Return the (X, Y) coordinate for the center point of the cell that contains the specified text.  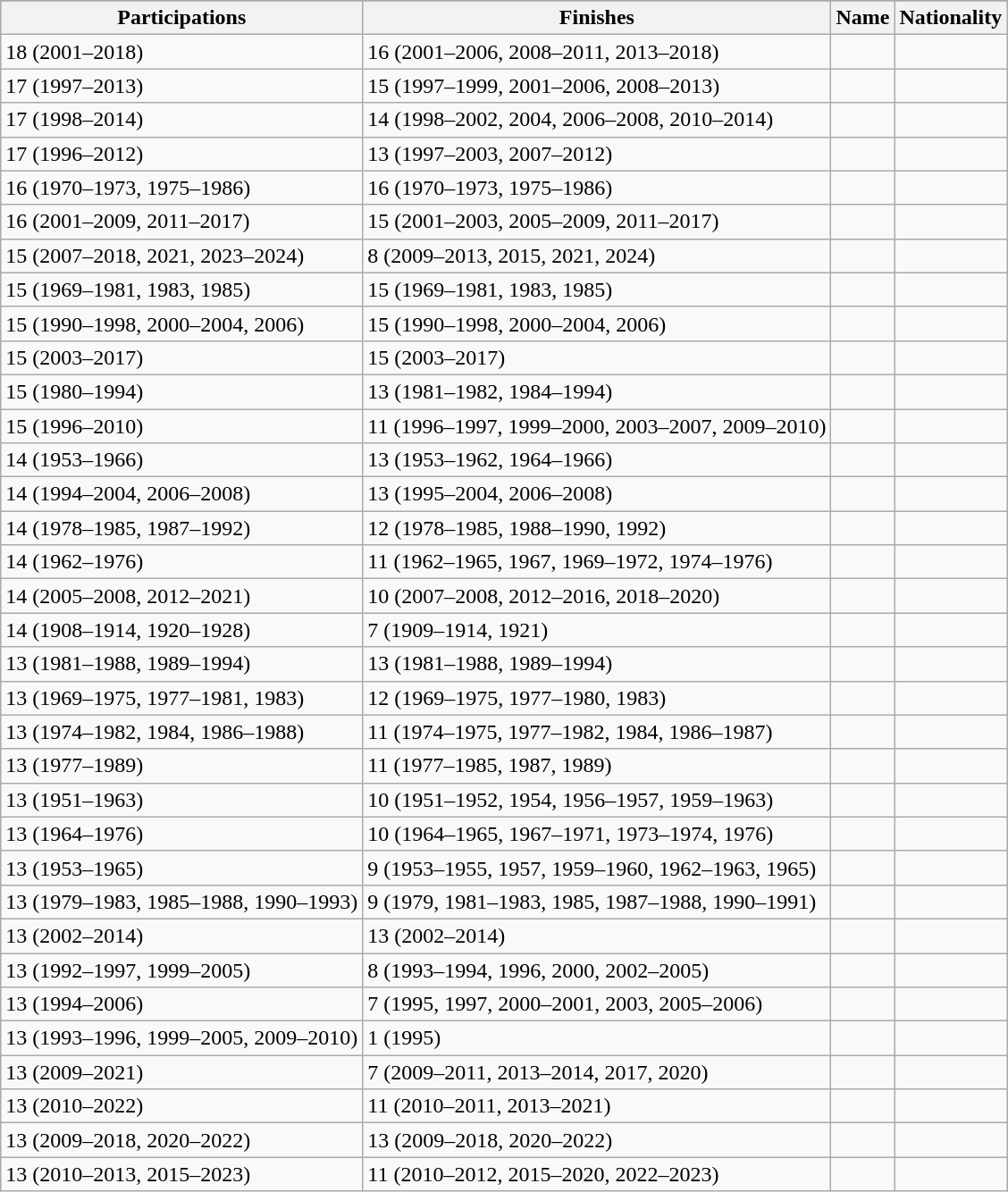
14 (1994–2004, 2006–2008) (182, 494)
7 (1995, 1997, 2000–2001, 2003, 2005–2006) (597, 1004)
11 (2010–2012, 2015–2020, 2022–2023) (597, 1174)
13 (1977–1989) (182, 766)
Participations (182, 18)
Name (863, 18)
10 (2007–2008, 2012–2016, 2018–2020) (597, 596)
11 (2010–2011, 2013–2021) (597, 1106)
13 (1969–1975, 1977–1981, 1983) (182, 698)
13 (1953–1965) (182, 868)
13 (1951–1963) (182, 800)
13 (1979–1983, 1985–1988, 1990–1993) (182, 902)
14 (1978–1985, 1987–1992) (182, 528)
13 (1993–1996, 1999–2005, 2009–2010) (182, 1038)
13 (1981–1982, 1984–1994) (597, 391)
13 (1994–2006) (182, 1004)
13 (2010–2013, 2015–2023) (182, 1174)
13 (1995–2004, 2006–2008) (597, 494)
7 (1909–1914, 1921) (597, 630)
8 (2009–2013, 2015, 2021, 2024) (597, 256)
15 (2007–2018, 2021, 2023–2024) (182, 256)
15 (1996–2010) (182, 426)
16 (2001–2009, 2011–2017) (182, 222)
13 (1992–1997, 1999–2005) (182, 970)
10 (1964–1965, 1967–1971, 1973–1974, 1976) (597, 834)
9 (1953–1955, 1957, 1959–1960, 1962–1963, 1965) (597, 868)
17 (1997–2013) (182, 86)
Finishes (597, 18)
13 (1964–1976) (182, 834)
15 (1997–1999, 2001–2006, 2008–2013) (597, 86)
13 (2009–2021) (182, 1072)
1 (1995) (597, 1038)
16 (2001–2006, 2008–2011, 2013–2018) (597, 52)
13 (2010–2022) (182, 1106)
14 (1998–2002, 2004, 2006–2008, 2010–2014) (597, 120)
18 (2001–2018) (182, 52)
7 (2009–2011, 2013–2014, 2017, 2020) (597, 1072)
11 (1962–1965, 1967, 1969–1972, 1974–1976) (597, 562)
10 (1951–1952, 1954, 1956–1957, 1959–1963) (597, 800)
14 (2005–2008, 2012–2021) (182, 596)
15 (2001–2003, 2005–2009, 2011–2017) (597, 222)
14 (1953–1966) (182, 460)
12 (1978–1985, 1988–1990, 1992) (597, 528)
14 (1908–1914, 1920–1928) (182, 630)
Nationality (951, 18)
14 (1962–1976) (182, 562)
11 (1977–1985, 1987, 1989) (597, 766)
15 (1980–1994) (182, 391)
8 (1993–1994, 1996, 2000, 2002–2005) (597, 970)
12 (1969–1975, 1977–1980, 1983) (597, 698)
17 (1998–2014) (182, 120)
17 (1996–2012) (182, 154)
11 (1974–1975, 1977–1982, 1984, 1986–1987) (597, 732)
11 (1996–1997, 1999–2000, 2003–2007, 2009–2010) (597, 426)
9 (1979, 1981–1983, 1985, 1987–1988, 1990–1991) (597, 902)
13 (1953–1962, 1964–1966) (597, 460)
13 (1997–2003, 2007–2012) (597, 154)
13 (1974–1982, 1984, 1986–1988) (182, 732)
